Return the [X, Y] coordinate for the center point of the cell that contains the specified text.  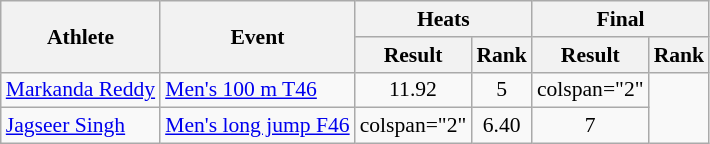
Jagseer Singh [80, 126]
6.40 [502, 126]
7 [590, 126]
Markanda Reddy [80, 90]
11.92 [414, 90]
Athlete [80, 36]
Final [620, 19]
Men's long jump F46 [258, 126]
Men's 100 m T46 [258, 90]
Heats [444, 19]
Event [258, 36]
5 [502, 90]
